Locate the cell with the specified text and output its (X, Y) center coordinate. 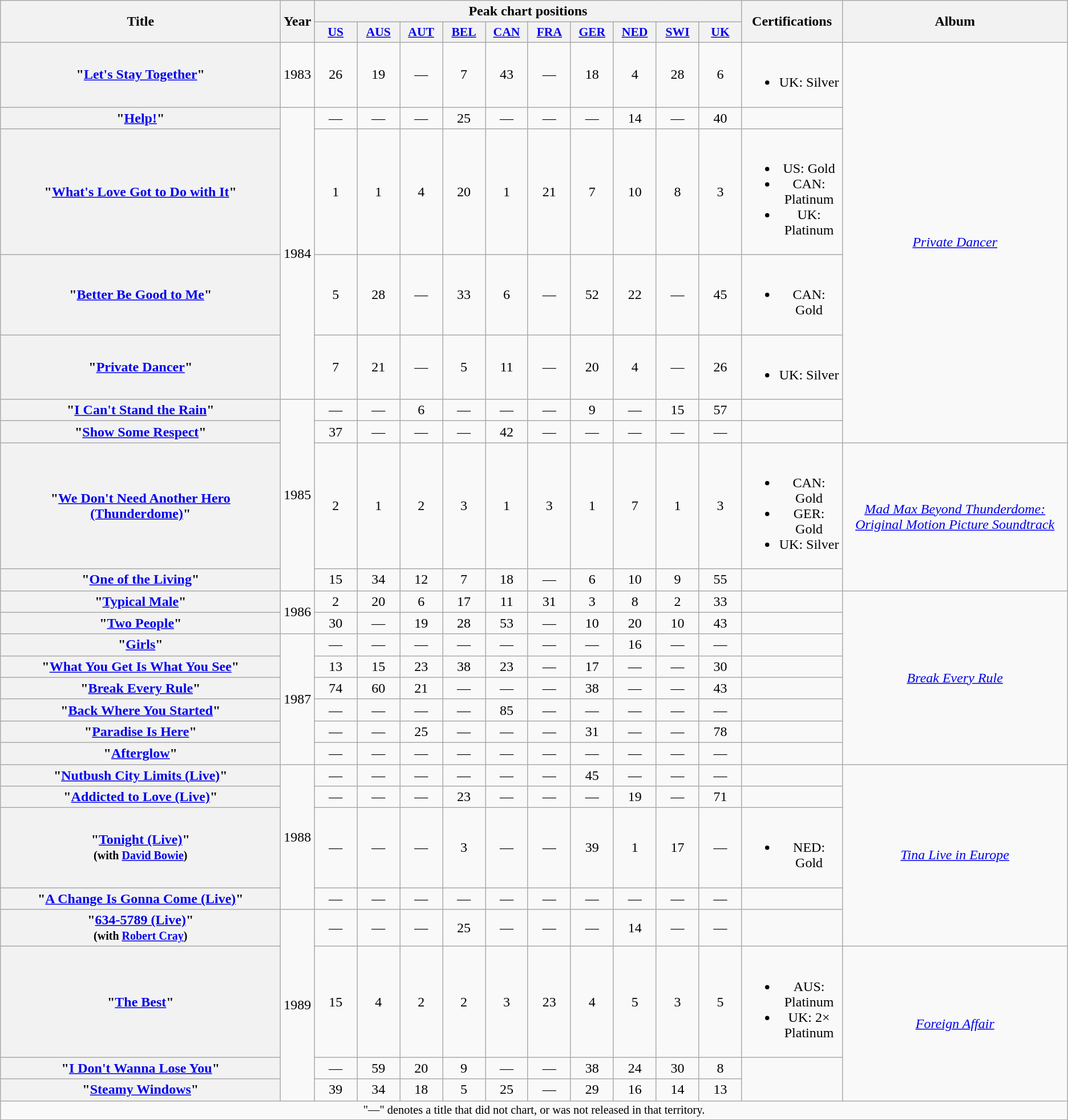
85 (507, 710)
CAN: GoldGER: GoldUK: Silver (792, 506)
1985 (298, 495)
59 (379, 1068)
"The Best" (140, 1002)
29 (592, 1090)
"—" denotes a title that did not chart, or was not released in that territory. (534, 1110)
AUS (379, 33)
NED: Gold (792, 848)
"Help!" (140, 118)
Title (140, 22)
FRA (549, 33)
"Tonight (Live)"(with David Bowie) (140, 848)
"One of the Living" (140, 580)
40 (720, 118)
78 (720, 731)
Private Dancer (955, 242)
"634-5789 (Live)"(with Robert Cray) (140, 928)
37 (335, 432)
24 (634, 1068)
"Nutbush City Limits (Live)" (140, 775)
Break Every Rule (955, 677)
1988 (298, 837)
"Break Every Rule" (140, 688)
57 (720, 410)
"What's Love Got to Do with It" (140, 192)
"Paradise Is Here" (140, 731)
GER (592, 33)
Foreign Affair (955, 1024)
"Show Some Respect" (140, 432)
"I Don't Wanna Lose You" (140, 1068)
NED (634, 33)
"Two People" (140, 623)
1983 (298, 74)
CAN: Gold (792, 295)
Mad Max Beyond Thunderdome: Original Motion Picture Soundtrack (955, 517)
UK (720, 33)
"A Change Is Gonna Come (Live)" (140, 899)
55 (720, 580)
"Back Where You Started" (140, 710)
Tina Live in Europe (955, 856)
AUT (421, 33)
52 (592, 295)
74 (335, 688)
1987 (298, 699)
71 (720, 797)
1989 (298, 1005)
"Typical Male" (140, 601)
Album (955, 22)
Peak chart positions (528, 11)
Year (298, 22)
BEL (464, 33)
60 (379, 688)
"Addicted to Love (Live)" (140, 797)
"Afterglow" (140, 753)
US: GoldCAN: PlatinumUK: Platinum (792, 192)
"We Don't Need Another Hero (Thunderdome)" (140, 506)
AUS: PlatinumUK: 2× Platinum (792, 1002)
"Steamy Windows" (140, 1090)
1986 (298, 612)
SWI (678, 33)
"What You Get Is What You See" (140, 666)
"Girls" (140, 645)
CAN (507, 33)
"Private Dancer" (140, 367)
US (335, 33)
42 (507, 432)
"Better Be Good to Me" (140, 295)
1984 (298, 253)
12 (421, 580)
22 (634, 295)
"I Can't Stand the Rain" (140, 410)
"Let's Stay Together" (140, 74)
53 (507, 623)
Certifications (792, 22)
